Find where the given text appears and provide that cell's center as [x, y] coordinate. 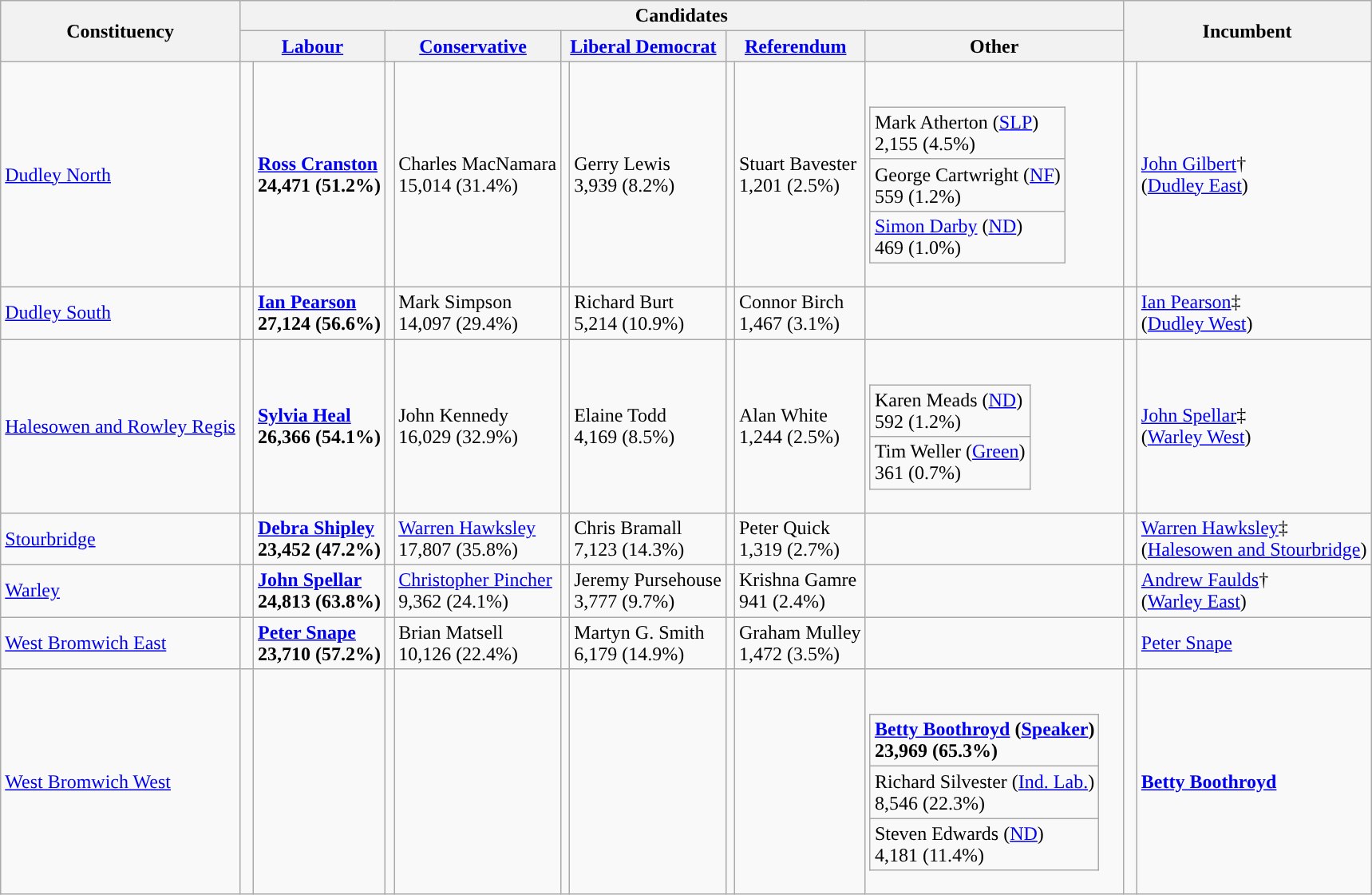
Richard Silvester (Ind. Lab.)8,546 (22.3%) [985, 792]
Labour [312, 46]
Candidates [682, 16]
Incumbent [1247, 31]
Karen Meads (ND)592 (1.2%) [950, 410]
Ross Cranston24,471 (51.2%) [319, 174]
Other [994, 46]
John Spellar24,813 (63.8%) [319, 591]
Brian Matsell10,126 (22.4%) [477, 642]
Graham Mulley1,472 (3.5%) [800, 642]
Stuart Bavester1,201 (2.5%) [800, 174]
Debra Shipley23,452 (47.2%) [319, 538]
Martyn G. Smith6,179 (14.9%) [648, 642]
Warren Hawksley17,807 (35.8%) [477, 538]
West Bromwich East [121, 642]
Dudley North [121, 174]
Betty Boothroyd (Speaker)23,969 (65.3%) [985, 741]
Steven Edwards (ND)4,181 (11.4%) [985, 845]
Warley [121, 591]
Elaine Todd4,169 (8.5%) [648, 426]
Christopher Pincher9,362 (24.1%) [477, 591]
Dudley South [121, 313]
Chris Bramall7,123 (14.3%) [648, 538]
Alan White1,244 (2.5%) [800, 426]
Charles MacNamara15,014 (31.4%) [477, 174]
Betty Boothroyd [1254, 782]
Richard Burt5,214 (10.9%) [648, 313]
Tim Weller (Green)361 (0.7%) [950, 463]
Referendum [795, 46]
Jeremy Pursehouse3,777 (9.7%) [648, 591]
Warren Hawksley‡(Halesowen and Stourbridge) [1254, 538]
Mark Atherton (SLP)2,155 (4.5%) George Cartwright (NF)559 (1.2%) Simon Darby (ND)469 (1.0%) [994, 174]
Krishna Gamre941 (2.4%) [800, 591]
Mark Atherton (SLP)2,155 (4.5%) [967, 133]
West Bromwich West [121, 782]
John Gilbert†(Dudley East) [1254, 174]
Connor Birch1,467 (3.1%) [800, 313]
Stourbridge [121, 538]
Liberal Democrat [643, 46]
Betty Boothroyd (Speaker)23,969 (65.3%) Richard Silvester (Ind. Lab.)8,546 (22.3%) Steven Edwards (ND)4,181 (11.4%) [994, 782]
Conservative [473, 46]
Halesowen and Rowley Regis [121, 426]
Sylvia Heal26,366 (54.1%) [319, 426]
John Spellar‡(Warley West) [1254, 426]
Constituency [121, 31]
Mark Simpson14,097 (29.4%) [477, 313]
Andrew Faulds†(Warley East) [1254, 591]
George Cartwright (NF)559 (1.2%) [967, 185]
Peter Snape [1254, 642]
Peter Snape23,710 (57.2%) [319, 642]
Ian Pearson‡(Dudley West) [1254, 313]
Karen Meads (ND)592 (1.2%) Tim Weller (Green)361 (0.7%) [994, 426]
Gerry Lewis3,939 (8.2%) [648, 174]
Simon Darby (ND)469 (1.0%) [967, 236]
Ian Pearson27,124 (56.6%) [319, 313]
Peter Quick1,319 (2.7%) [800, 538]
John Kennedy16,029 (32.9%) [477, 426]
